Locate the cell with the specified text and output its [X, Y] center coordinate. 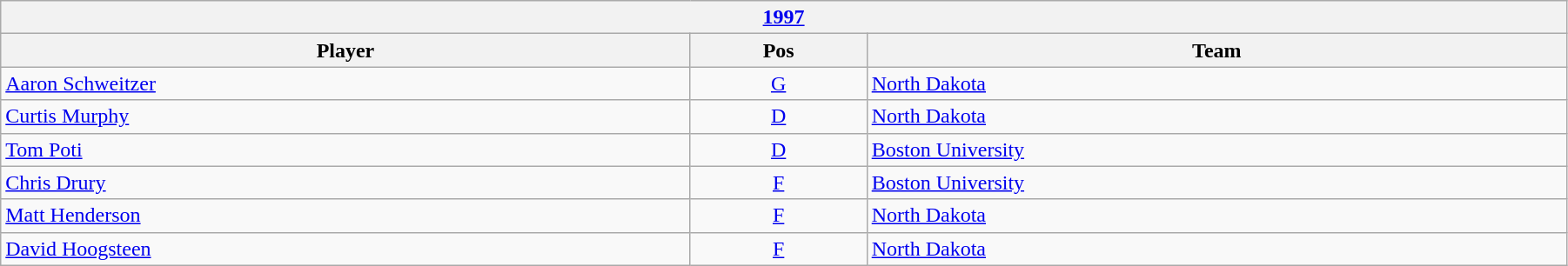
Matt Henderson [345, 216]
1997 [784, 17]
Chris Drury [345, 183]
Tom Poti [345, 150]
Pos [778, 50]
Aaron Schweitzer [345, 83]
Team [1216, 50]
David Hoogsteen [345, 249]
G [778, 83]
Player [345, 50]
Curtis Murphy [345, 116]
